Provide the [x, y] coordinate of the cell's center where the given text is located.  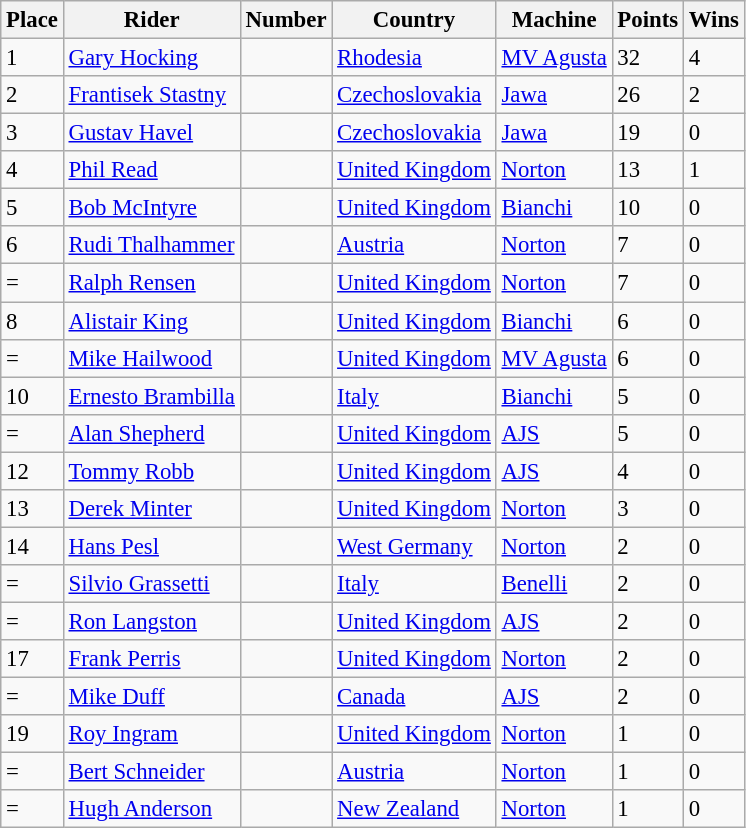
26 [648, 95]
Gary Hocking [152, 58]
Silvio Grassetti [152, 584]
Mike Hailwood [152, 358]
Tommy Robb [152, 471]
Frantisek Stastny [152, 95]
Gustav Havel [152, 133]
Country [414, 20]
12 [32, 471]
Wins [714, 20]
Hugh Anderson [152, 809]
32 [648, 58]
Roy Ingram [152, 734]
Alistair King [152, 321]
Derek Minter [152, 509]
Rider [152, 20]
Bob McIntyre [152, 208]
Mike Duff [152, 697]
Rudi Thalhammer [152, 245]
Ralph Rensen [152, 283]
8 [32, 321]
Canada [414, 697]
Machine [554, 20]
Ron Langston [152, 621]
Rhodesia [414, 58]
New Zealand [414, 809]
Number [286, 20]
Bert Schneider [152, 772]
Hans Pesl [152, 546]
Phil Read [152, 170]
Place [32, 20]
14 [32, 546]
Frank Perris [152, 659]
Points [648, 20]
17 [32, 659]
Alan Shepherd [152, 433]
Ernesto Brambilla [152, 396]
West Germany [414, 546]
Benelli [554, 584]
